Determine the [X, Y] coordinate at the center of the cell enclosing the given text.  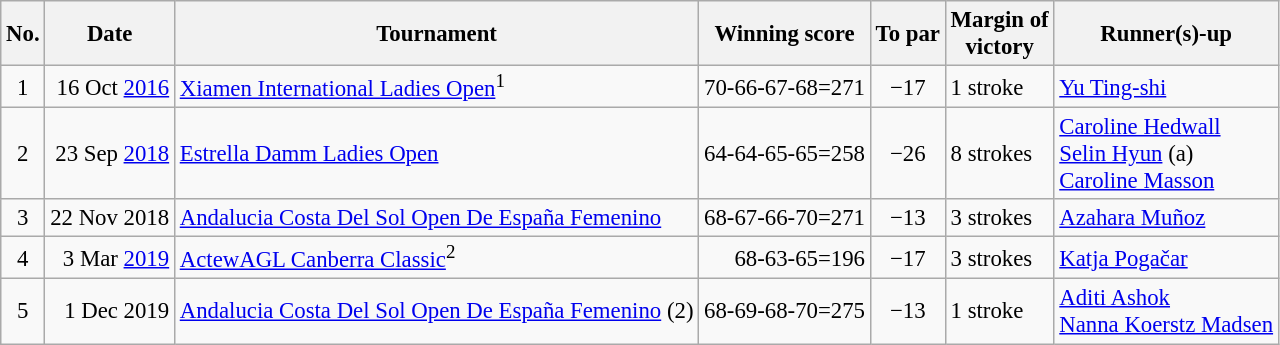
Winning score [785, 34]
Yu Ting-shi [1166, 87]
Azahara Muñoz [1166, 218]
To par [908, 34]
64-64-65-65=258 [785, 154]
22 Nov 2018 [110, 218]
5 [23, 312]
Xiamen International Ladies Open1 [436, 87]
68-69-68-70=275 [785, 312]
4 [23, 258]
23 Sep 2018 [110, 154]
No. [23, 34]
3 Mar 2019 [110, 258]
16 Oct 2016 [110, 87]
68-63-65=196 [785, 258]
8 strokes [1000, 154]
Estrella Damm Ladies Open [436, 154]
1 [23, 87]
Tournament [436, 34]
2 [23, 154]
Andalucia Costa Del Sol Open De España Femenino (2) [436, 312]
1 Dec 2019 [110, 312]
68-67-66-70=271 [785, 218]
Runner(s)-up [1166, 34]
Aditi Ashok Nanna Koerstz Madsen [1166, 312]
70-66-67-68=271 [785, 87]
Date [110, 34]
Margin ofvictory [1000, 34]
−26 [908, 154]
Caroline Hedwall Selin Hyun (a) Caroline Masson [1166, 154]
Katja Pogačar [1166, 258]
Andalucia Costa Del Sol Open De España Femenino [436, 218]
3 [23, 218]
ActewAGL Canberra Classic2 [436, 258]
